Find where the given text appears and provide that cell's center as [x, y] coordinate. 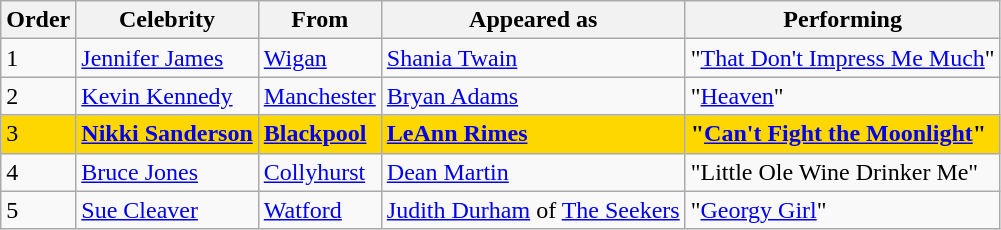
LeAnn Rimes [533, 134]
Wigan [320, 58]
Bryan Adams [533, 96]
From [320, 20]
Order [38, 20]
"Little Ole Wine Drinker Me" [842, 172]
Sue Cleaver [167, 210]
Dean Martin [533, 172]
Watford [320, 210]
Bruce Jones [167, 172]
4 [38, 172]
Nikki Sanderson [167, 134]
Jennifer James [167, 58]
"Georgy Girl" [842, 210]
"Can't Fight the Moonlight" [842, 134]
Blackpool [320, 134]
Kevin Kennedy [167, 96]
Shania Twain [533, 58]
"Heaven" [842, 96]
Appeared as [533, 20]
Collyhurst [320, 172]
1 [38, 58]
2 [38, 96]
Performing [842, 20]
Manchester [320, 96]
5 [38, 210]
3 [38, 134]
Judith Durham of The Seekers [533, 210]
"That Don't Impress Me Much" [842, 58]
Celebrity [167, 20]
